Locate the cell with the specified text and output its (x, y) center coordinate. 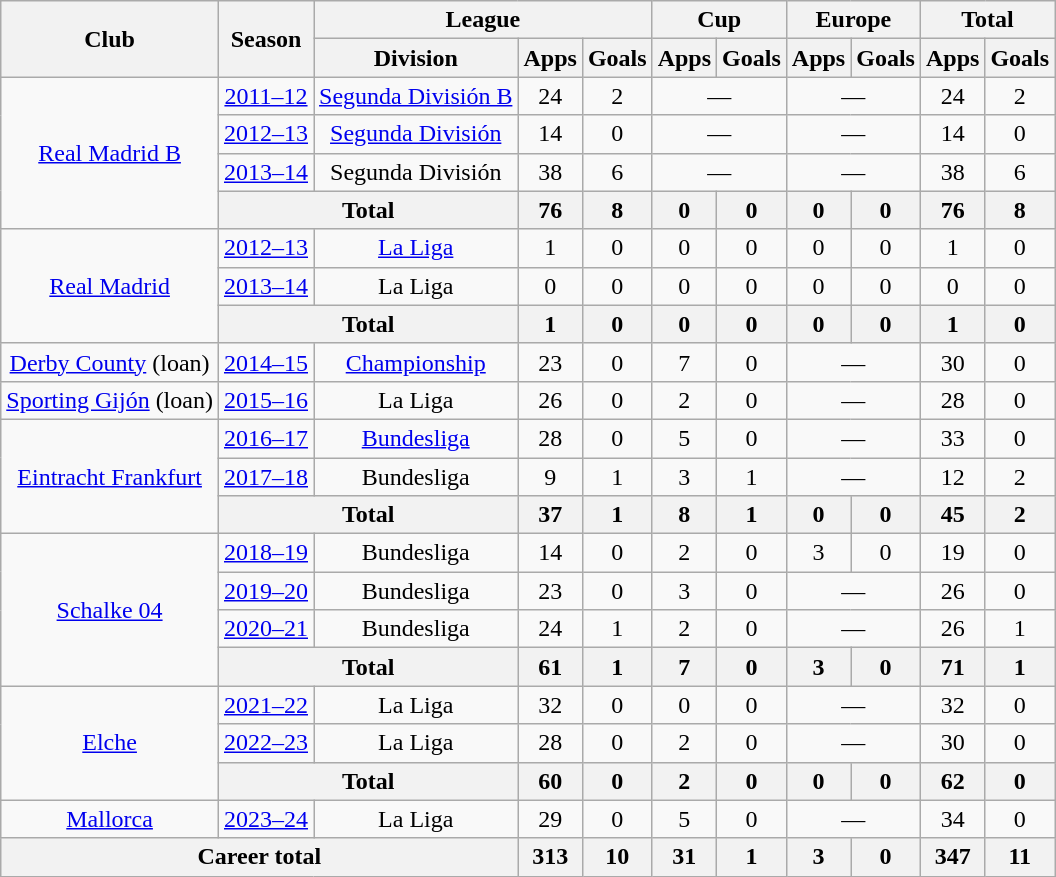
Club (110, 39)
45 (952, 515)
33 (952, 438)
Real Madrid B (110, 153)
2014–15 (266, 362)
2018–19 (266, 553)
2020–21 (266, 629)
313 (550, 857)
62 (952, 781)
Europe (853, 20)
9 (550, 477)
Derby County (loan) (110, 362)
Championship (416, 362)
11 (1020, 857)
Cup (719, 20)
2022–23 (266, 743)
Real Madrid (110, 286)
Schalke 04 (110, 610)
71 (952, 667)
60 (550, 781)
Elche (110, 743)
31 (684, 857)
2011–12 (266, 96)
Mallorca (110, 819)
Career total (260, 857)
19 (952, 553)
34 (952, 819)
Sporting Gijón (loan) (110, 400)
2017–18 (266, 477)
2019–20 (266, 591)
37 (550, 515)
League (484, 20)
Eintracht Frankfurt (110, 476)
12 (952, 477)
347 (952, 857)
10 (617, 857)
Division (416, 58)
Season (266, 39)
2023–24 (266, 819)
29 (550, 819)
2015–16 (266, 400)
2016–17 (266, 438)
Segunda División B (416, 96)
2021–22 (266, 705)
61 (550, 667)
